Locate the cell with the specified text and output its (X, Y) center coordinate. 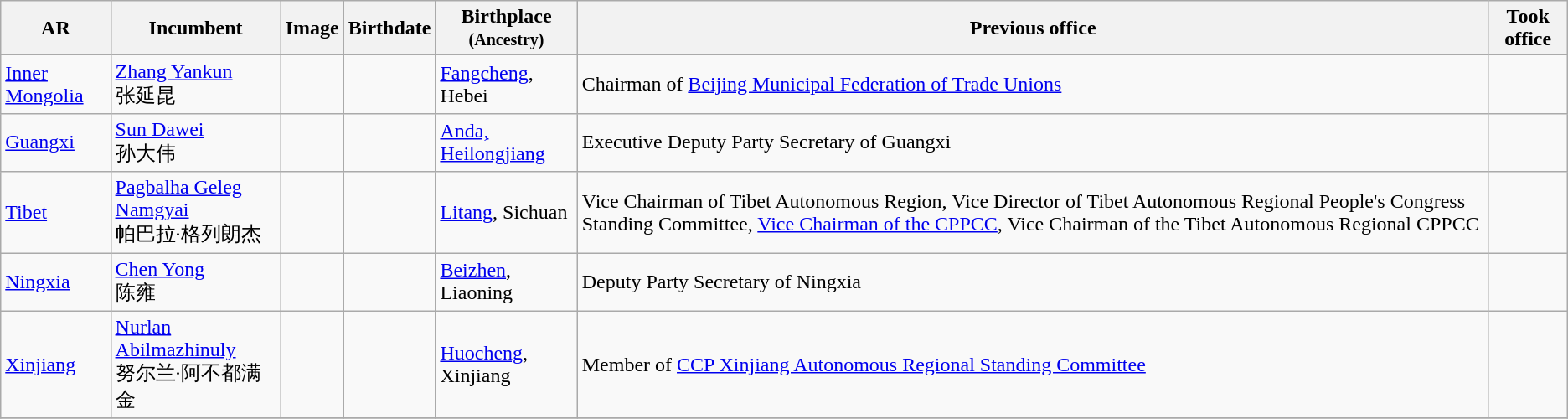
Chen Yong陈雍 (196, 282)
Beizhen, Liaoning (506, 282)
AR (55, 28)
Member of CCP Xinjiang Autonomous Regional Standing Committee (1033, 365)
Sun Dawei孙大伟 (196, 142)
Deputy Party Secretary of Ningxia (1033, 282)
Executive Deputy Party Secretary of Guangxi (1033, 142)
Birthdate (389, 28)
Previous office (1033, 28)
Birthplace(Ancestry) (506, 28)
Huocheng, Xinjiang (506, 365)
Guangxi (55, 142)
Xinjiang (55, 365)
Image (312, 28)
Tibet (55, 213)
Pagbalha Geleg Namgyai帕巴拉·格列朗杰 (196, 213)
Took office (1528, 28)
Incumbent (196, 28)
Fangcheng, Hebei (506, 85)
Litang, Sichuan (506, 213)
Anda, Heilongjiang (506, 142)
Zhang Yankun张延昆 (196, 85)
Nurlan Abilmazhinuly努尔兰·阿不都满金 (196, 365)
Inner Mongolia (55, 85)
Chairman of Beijing Municipal Federation of Trade Unions (1033, 85)
Ningxia (55, 282)
